Search for the cell housing the specified text and yield its [x, y] center coordinate. 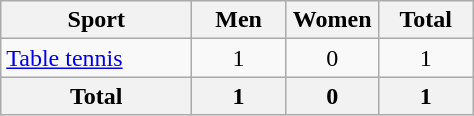
Table tennis [96, 58]
Men [239, 20]
Women [332, 20]
Sport [96, 20]
